Return the [x, y] coordinate for the center point of the cell that contains the specified text.  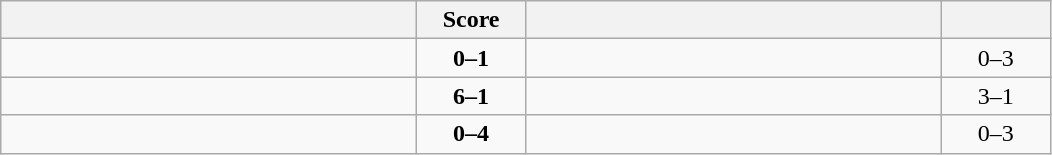
6–1 [472, 96]
0–4 [472, 134]
3–1 [996, 96]
0–1 [472, 58]
Score [472, 20]
